Return [X, Y] of the center of cell containing provided text 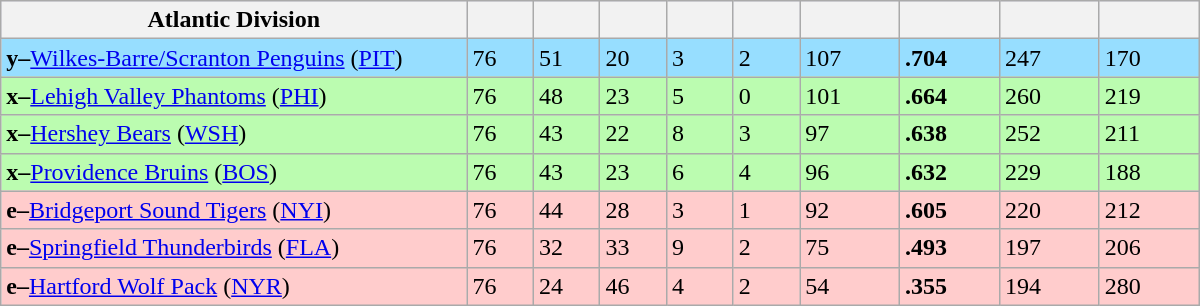
170 [1149, 58]
44 [566, 210]
75 [850, 248]
.355 [950, 286]
32 [566, 248]
22 [634, 134]
.638 [950, 134]
280 [1149, 286]
x–Lehigh Valley Phantoms (PHI) [234, 96]
92 [850, 210]
e–Hartford Wolf Pack (NYR) [234, 286]
260 [1049, 96]
212 [1149, 210]
96 [850, 172]
20 [634, 58]
188 [1149, 172]
e–Bridgeport Sound Tigers (NYI) [234, 210]
107 [850, 58]
197 [1049, 248]
24 [566, 286]
194 [1049, 286]
x–Providence Bruins (BOS) [234, 172]
220 [1049, 210]
5 [700, 96]
252 [1049, 134]
51 [566, 58]
.605 [950, 210]
0 [766, 96]
y–Wilkes-Barre/Scranton Penguins (PIT) [234, 58]
e–Springfield Thunderbirds (FLA) [234, 248]
46 [634, 286]
101 [850, 96]
.632 [950, 172]
206 [1149, 248]
54 [850, 286]
33 [634, 248]
.493 [950, 248]
.664 [950, 96]
97 [850, 134]
247 [1049, 58]
6 [700, 172]
1 [766, 210]
211 [1149, 134]
.704 [950, 58]
28 [634, 210]
229 [1049, 172]
219 [1149, 96]
Atlantic Division [234, 20]
x–Hershey Bears (WSH) [234, 134]
8 [700, 134]
9 [700, 248]
48 [566, 96]
